Search for the cell housing the specified text and yield its [x, y] center coordinate. 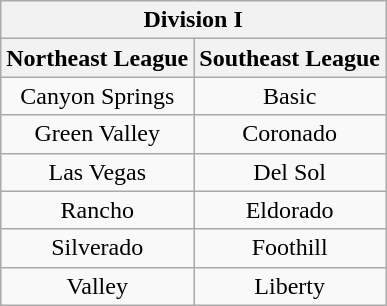
Coronado [290, 134]
Southeast League [290, 58]
Eldorado [290, 210]
Division I [194, 20]
Valley [98, 286]
Northeast League [98, 58]
Las Vegas [98, 172]
Green Valley [98, 134]
Canyon Springs [98, 96]
Rancho [98, 210]
Silverado [98, 248]
Liberty [290, 286]
Foothill [290, 248]
Del Sol [290, 172]
Basic [290, 96]
